Detect which cell encompasses the target text, then output its (X, Y) center coordinate. 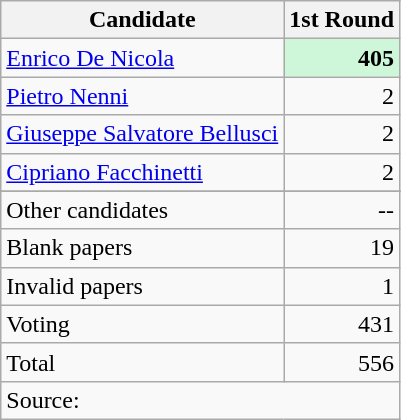
Candidate (142, 20)
1 (342, 286)
Total (142, 362)
405 (342, 58)
19 (342, 248)
Source: (200, 400)
Invalid papers (142, 286)
Pietro Nenni (142, 96)
Cipriano Facchinetti (142, 172)
Enrico De Nicola (142, 58)
1st Round (342, 20)
Other candidates (142, 210)
556 (342, 362)
Voting (142, 324)
Giuseppe Salvatore Bellusci (142, 134)
Blank papers (142, 248)
431 (342, 324)
-- (342, 210)
